For the text-containing cell, return its midpoint in [X, Y] coordinate format. 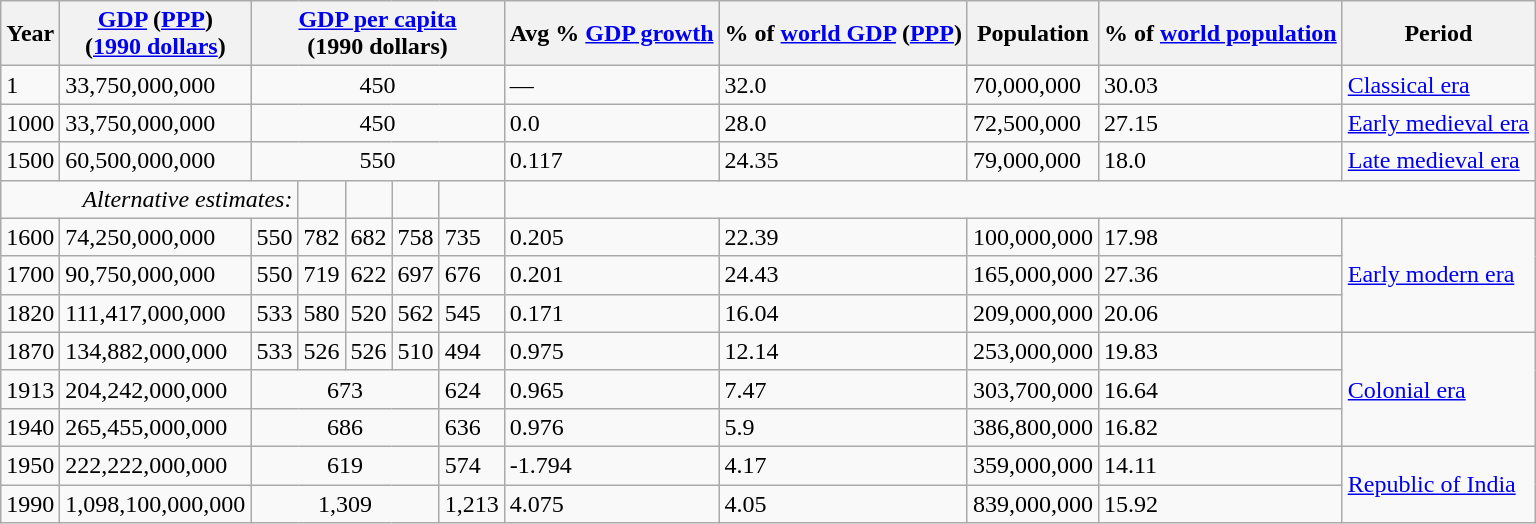
74,250,000,000 [156, 237]
Late medieval era [1438, 161]
0.117 [612, 161]
209,000,000 [1032, 313]
134,882,000,000 [156, 351]
30.03 [1220, 85]
1913 [30, 389]
7.47 [843, 389]
624 [472, 389]
20.06 [1220, 313]
562 [416, 313]
574 [472, 465]
1990 [30, 503]
1000 [30, 123]
520 [368, 313]
16.04 [843, 313]
28.0 [843, 123]
19.83 [1220, 351]
636 [472, 427]
0.171 [612, 313]
1,213 [472, 503]
Population [1032, 34]
— [612, 85]
686 [345, 427]
0.0 [612, 123]
16.64 [1220, 389]
Year [30, 34]
72,500,000 [1032, 123]
265,455,000,000 [156, 427]
204,242,000,000 [156, 389]
545 [472, 313]
Classical era [1438, 85]
22.39 [843, 237]
24.43 [843, 275]
682 [368, 237]
165,000,000 [1032, 275]
14.11 [1220, 465]
Early modern era [1438, 275]
% of world population [1220, 34]
386,800,000 [1032, 427]
27.36 [1220, 275]
1870 [30, 351]
222,222,000,000 [156, 465]
Early medieval era [1438, 123]
1 [30, 85]
4.17 [843, 465]
12.14 [843, 351]
90,750,000,000 [156, 275]
0.975 [612, 351]
100,000,000 [1032, 237]
-1.794 [612, 465]
580 [322, 313]
79,000,000 [1032, 161]
510 [416, 351]
5.9 [843, 427]
Avg % GDP growth [612, 34]
18.0 [1220, 161]
0.205 [612, 237]
0.965 [612, 389]
% of world GDP (PPP) [843, 34]
303,700,000 [1032, 389]
697 [416, 275]
111,417,000,000 [156, 313]
24.35 [843, 161]
15.92 [1220, 503]
1700 [30, 275]
1,309 [345, 503]
758 [416, 237]
1,098,100,000,000 [156, 503]
GDP per capita (1990 dollars) [378, 34]
782 [322, 237]
60,500,000,000 [156, 161]
4.075 [612, 503]
494 [472, 351]
359,000,000 [1032, 465]
673 [345, 389]
16.82 [1220, 427]
27.15 [1220, 123]
253,000,000 [1032, 351]
4.05 [843, 503]
70,000,000 [1032, 85]
676 [472, 275]
0.976 [612, 427]
719 [322, 275]
1820 [30, 313]
GDP (PPP) (1990 dollars) [156, 34]
735 [472, 237]
1500 [30, 161]
Republic of India [1438, 484]
Alternative estimates: [150, 199]
839,000,000 [1032, 503]
0.201 [612, 275]
1940 [30, 427]
32.0 [843, 85]
Colonial era [1438, 389]
622 [368, 275]
1950 [30, 465]
1600 [30, 237]
619 [345, 465]
17.98 [1220, 237]
Period [1438, 34]
